Locate the cell with the specified text and output its (x, y) center coordinate. 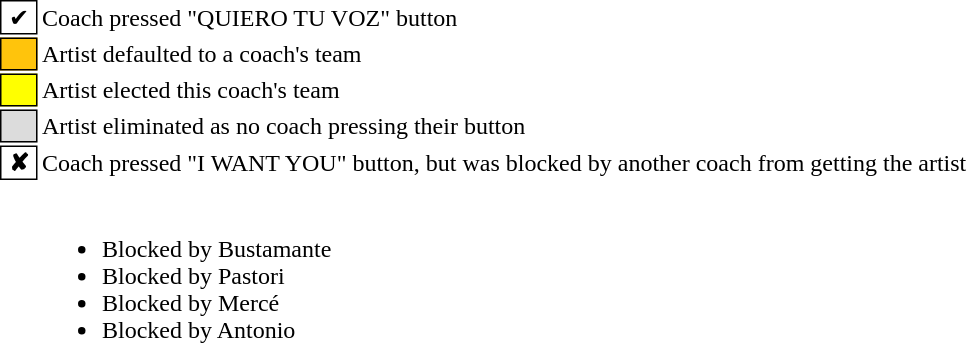
Artist eliminated as no coach pressing their button (504, 126)
✘ (19, 163)
Artist defaulted to a coach's team (504, 54)
Artist elected this coach's team (504, 90)
Coach pressed "I WANT YOU" button, but was blocked by another coach from getting the artist (504, 163)
Coach pressed "QUIERO TU VOZ" button (504, 17)
✔ (19, 17)
